Locate the cell with the specified text and output its [X, Y] center coordinate. 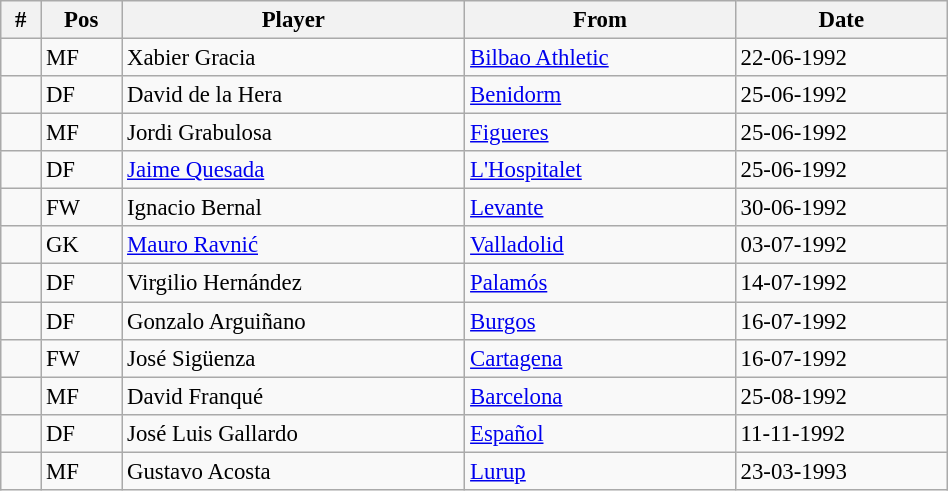
Date [841, 20]
From [600, 20]
David de la Hera [294, 95]
Benidorm [600, 95]
Lurup [600, 471]
Español [600, 433]
L'Hospitalet [600, 170]
Jaime Quesada [294, 170]
11-11-1992 [841, 433]
David Franqué [294, 396]
Levante [600, 208]
Bilbao Athletic [600, 58]
Gonzalo Arguiñano [294, 321]
Burgos [600, 321]
Barcelona [600, 396]
23-03-1993 [841, 471]
Gustavo Acosta [294, 471]
Pos [82, 20]
25-08-1992 [841, 396]
GK [82, 245]
14-07-1992 [841, 283]
22-06-1992 [841, 58]
Palamós [600, 283]
Jordi Grabulosa [294, 133]
30-06-1992 [841, 208]
03-07-1992 [841, 245]
Ignacio Bernal [294, 208]
José Luis Gallardo [294, 433]
José Sigüenza [294, 358]
Cartagena [600, 358]
Virgilio Hernández [294, 283]
Player [294, 20]
# [21, 20]
Valladolid [600, 245]
Mauro Ravnić [294, 245]
Figueres [600, 133]
Xabier Gracia [294, 58]
